Locate the cell with the specified text and output its [x, y] center coordinate. 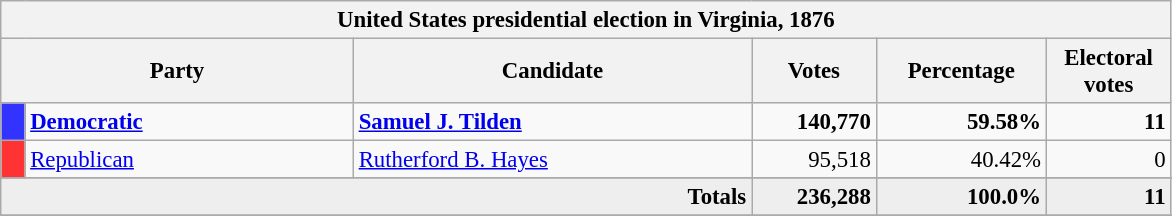
Democratic [189, 122]
Republican [189, 160]
236,288 [814, 197]
United States presidential election in Virginia, 1876 [586, 20]
40.42% [961, 160]
Electoral votes [1108, 72]
Samuel J. Tilden [552, 122]
Votes [814, 72]
95,518 [814, 160]
100.0% [961, 197]
Candidate [552, 72]
Percentage [961, 72]
140,770 [814, 122]
Totals [376, 197]
0 [1108, 160]
Party [178, 72]
59.58% [961, 122]
Rutherford B. Hayes [552, 160]
